Search for the cell housing the specified text and yield its (x, y) center coordinate. 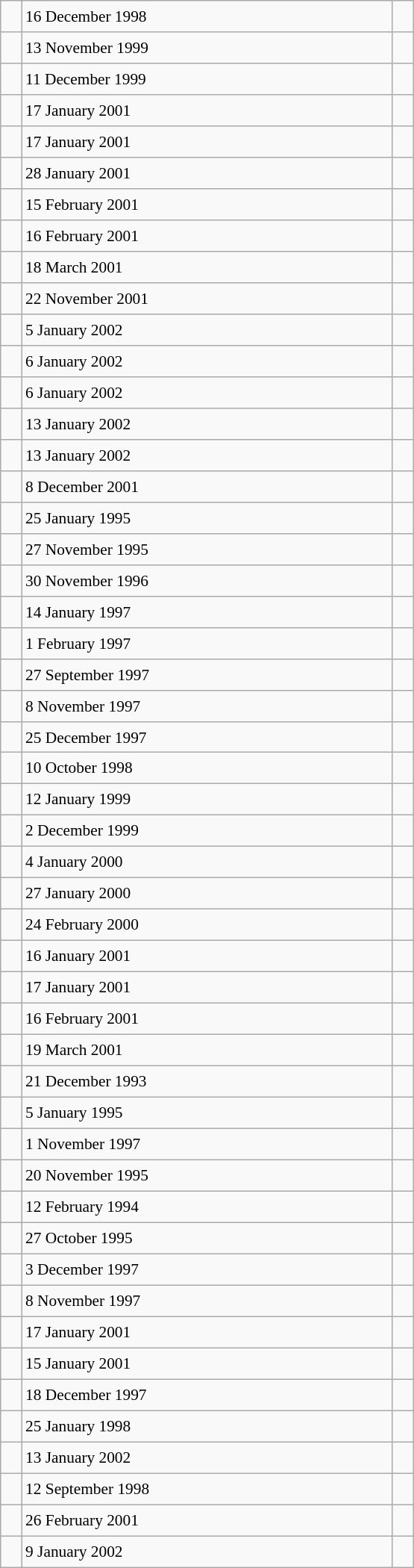
13 November 1999 (207, 48)
9 January 2002 (207, 1552)
20 November 1995 (207, 1175)
1 February 1997 (207, 643)
21 December 1993 (207, 1082)
25 January 1995 (207, 517)
27 January 2000 (207, 894)
12 January 1999 (207, 800)
27 September 1997 (207, 674)
16 January 2001 (207, 956)
30 November 1996 (207, 580)
14 January 1997 (207, 612)
5 January 1995 (207, 1113)
3 December 1997 (207, 1269)
10 October 1998 (207, 768)
1 November 1997 (207, 1144)
12 September 1998 (207, 1489)
27 November 1995 (207, 549)
4 January 2000 (207, 862)
15 January 2001 (207, 1363)
25 December 1997 (207, 737)
24 February 2000 (207, 925)
18 March 2001 (207, 267)
26 February 2001 (207, 1520)
28 January 2001 (207, 173)
15 February 2001 (207, 205)
25 January 1998 (207, 1426)
12 February 1994 (207, 1207)
22 November 2001 (207, 299)
11 December 1999 (207, 79)
5 January 2002 (207, 330)
8 December 2001 (207, 486)
2 December 1999 (207, 831)
18 December 1997 (207, 1395)
27 October 1995 (207, 1238)
19 March 2001 (207, 1051)
16 December 1998 (207, 16)
